Return the (x, y) coordinate for the center point of the cell that contains the specified text.  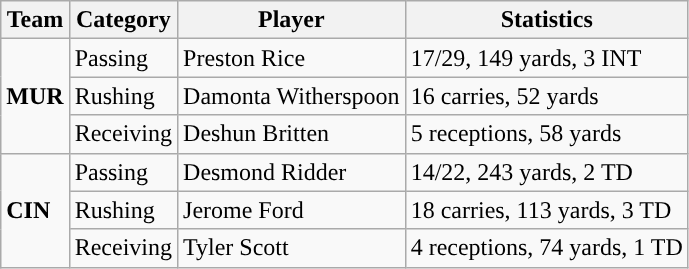
Desmond Ridder (292, 172)
18 carries, 113 yards, 3 TD (546, 210)
Category (123, 20)
Player (292, 20)
Jerome Ford (292, 210)
CIN (35, 210)
Tyler Scott (292, 248)
Statistics (546, 20)
Deshun Britten (292, 134)
MUR (35, 96)
16 carries, 52 yards (546, 96)
17/29, 149 yards, 3 INT (546, 58)
5 receptions, 58 yards (546, 134)
Damonta Witherspoon (292, 96)
Preston Rice (292, 58)
4 receptions, 74 yards, 1 TD (546, 248)
Team (35, 20)
14/22, 243 yards, 2 TD (546, 172)
